Scan for the cell matching the given text and deliver its (x, y) coordinate at center. 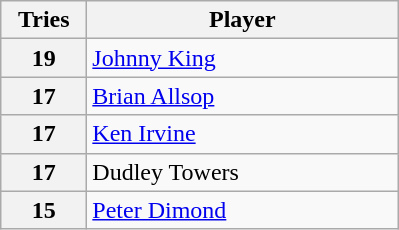
Ken Irvine (242, 134)
Brian Allsop (242, 96)
Peter Dimond (242, 210)
Player (242, 20)
Dudley Towers (242, 172)
15 (44, 210)
Tries (44, 20)
Johnny King (242, 58)
19 (44, 58)
